For the text-containing cell, return its midpoint in (x, y) coordinate format. 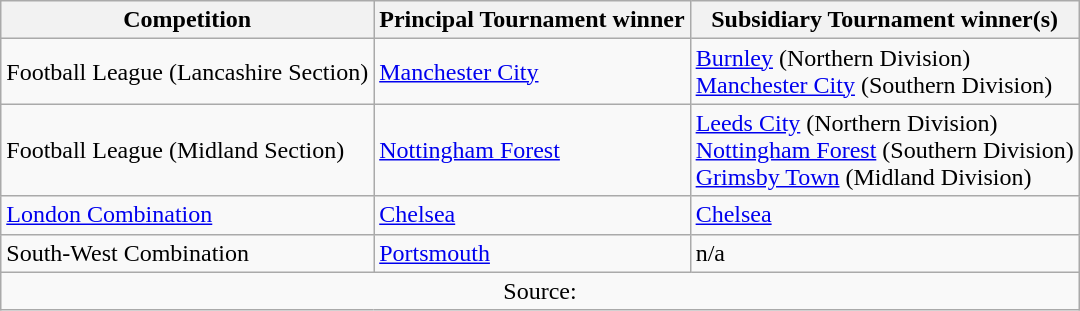
Football League (Midland Section) (188, 150)
Source: (540, 291)
n/a (884, 253)
Subsidiary Tournament winner(s) (884, 20)
Burnley (Northern Division)Manchester City (Southern Division) (884, 72)
Principal Tournament winner (532, 20)
Competition (188, 20)
Nottingham Forest (532, 150)
Leeds City (Northern Division)Nottingham Forest (Southern Division)Grimsby Town (Midland Division) (884, 150)
South-West Combination (188, 253)
Manchester City (532, 72)
Football League (Lancashire Section) (188, 72)
London Combination (188, 215)
Portsmouth (532, 253)
